Pinpoint the cell where the given text exists, returning its (x, y) midpoint coordinate. 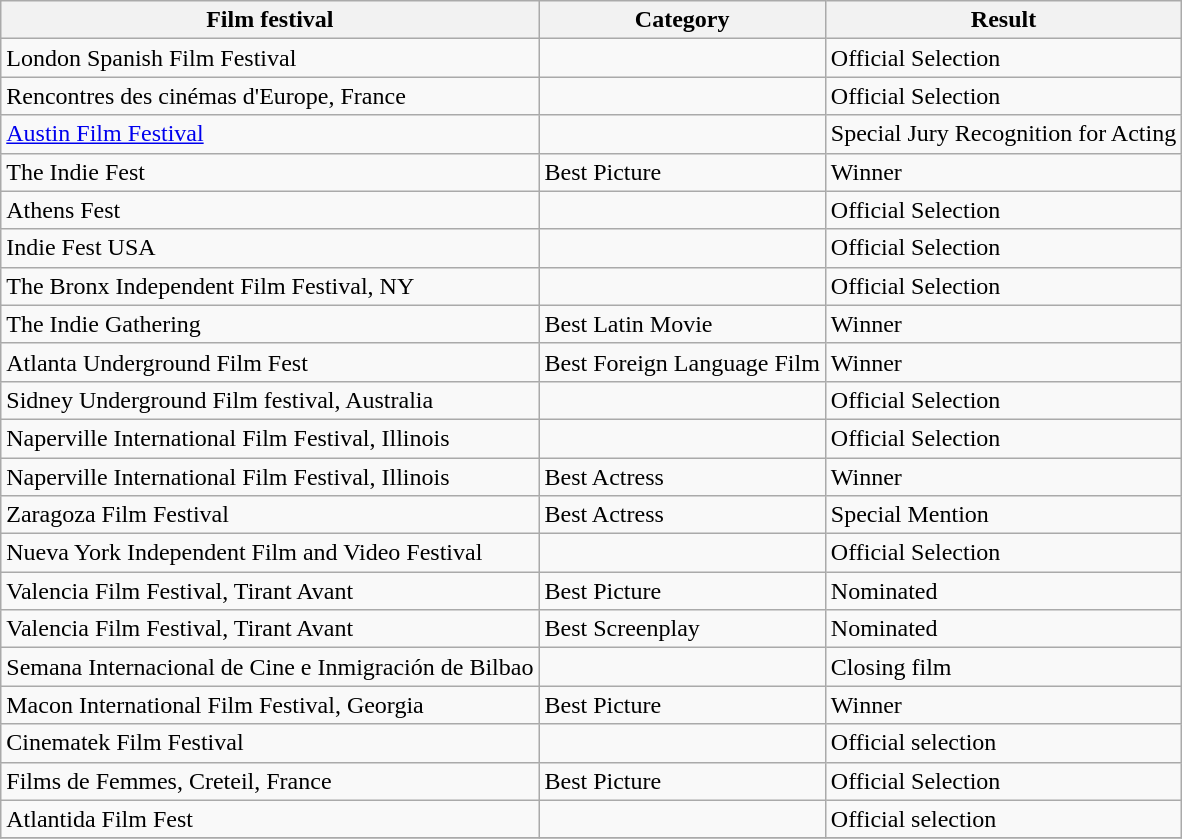
Cinematek Film Festival (270, 743)
The Indie Fest (270, 172)
The Indie Gathering (270, 324)
The Bronx Independent Film Festival, NY (270, 286)
Athens Fest (270, 210)
Film festival (270, 20)
Austin Film Festival (270, 134)
Indie Fest USA (270, 248)
Zaragoza Film Festival (270, 515)
London Spanish Film Festival (270, 58)
Special Jury Recognition for Acting (1003, 134)
Rencontres des cinémas d'Europe, France (270, 96)
Best Screenplay (682, 629)
Best Latin Movie (682, 324)
Atlanta Underground Film Fest (270, 362)
Best Foreign Language Film (682, 362)
Result (1003, 20)
Semana Internacional de Cine e Inmigración de Bilbao (270, 667)
Category (682, 20)
Nueva York Independent Film and Video Festival (270, 553)
Macon International Film Festival, Georgia (270, 705)
Atlantida Film Fest (270, 819)
Special Mention (1003, 515)
Films de Femmes, Creteil, France (270, 781)
Sidney Underground Film festival, Australia (270, 400)
Closing film (1003, 667)
